Extract the [x, y] coordinate from the center of the cell holding the provided text.  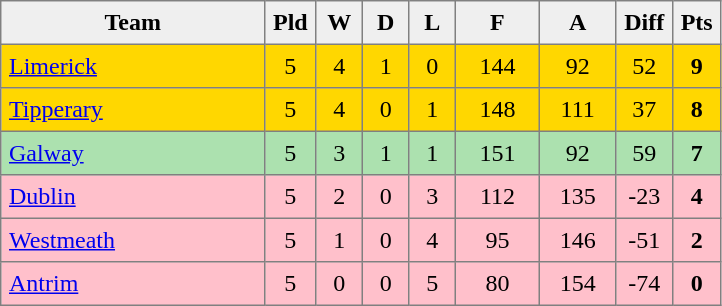
Pts [696, 23]
7 [696, 153]
111 [577, 110]
9 [696, 66]
154 [577, 284]
135 [577, 197]
95 [497, 240]
80 [497, 284]
8 [696, 110]
-74 [644, 284]
F [497, 23]
151 [497, 153]
-51 [644, 240]
W [339, 23]
L [432, 23]
59 [644, 153]
Limerick [133, 66]
52 [644, 66]
112 [497, 197]
37 [644, 110]
146 [577, 240]
Diff [644, 23]
Galway [133, 153]
Pld [290, 23]
Dublin [133, 197]
144 [497, 66]
A [577, 23]
Westmeath [133, 240]
-23 [644, 197]
D [385, 23]
Tipperary [133, 110]
Team [133, 23]
148 [497, 110]
Antrim [133, 284]
